Search for the cell housing the specified text and yield its [x, y] center coordinate. 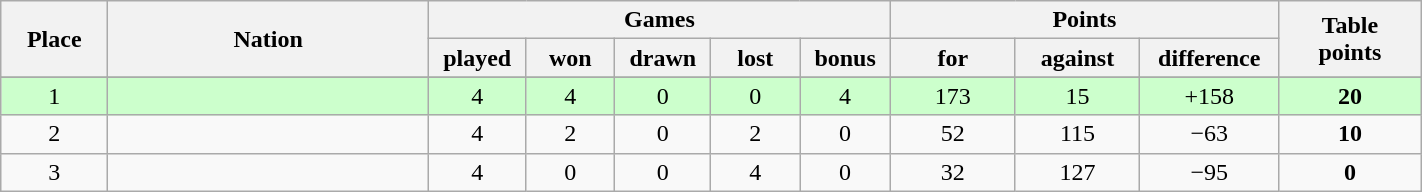
3 [54, 172]
played [478, 58]
Nation [268, 39]
for [952, 58]
difference [1210, 58]
1 [54, 96]
10 [1350, 134]
+158 [1210, 96]
against [1078, 58]
lost [756, 58]
Games [660, 20]
−95 [1210, 172]
20 [1350, 96]
Tablepoints [1350, 39]
−63 [1210, 134]
won [570, 58]
bonus [846, 58]
32 [952, 172]
Points [1084, 20]
52 [952, 134]
127 [1078, 172]
drawn [663, 58]
Place [54, 39]
173 [952, 96]
115 [1078, 134]
15 [1078, 96]
